For the text-containing cell, return its midpoint in (x, y) coordinate format. 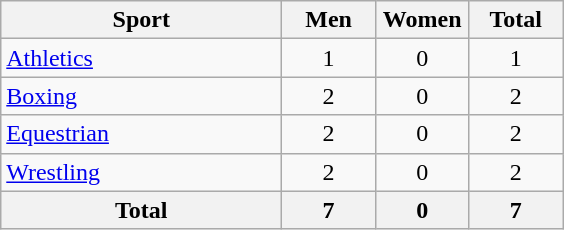
Sport (142, 20)
Wrestling (142, 172)
Women (422, 20)
Men (329, 20)
Athletics (142, 58)
Boxing (142, 96)
Equestrian (142, 134)
